Scan for the cell matching the given text and deliver its (x, y) coordinate at center. 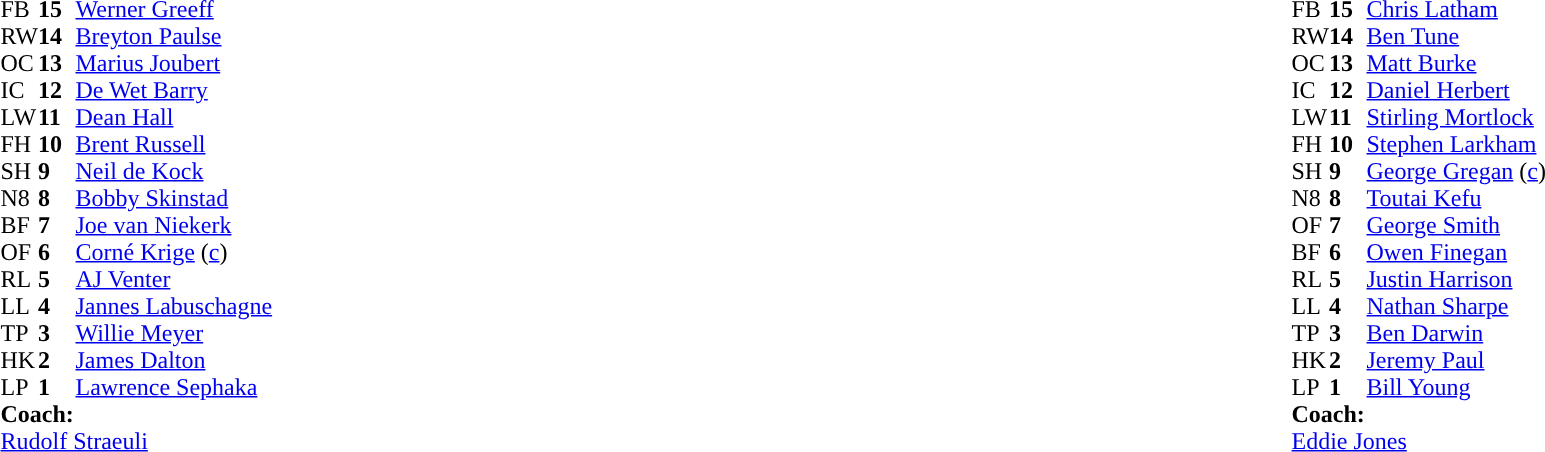
Bobby Skinstad (174, 198)
Dean Hall (174, 118)
Coach: (136, 414)
Brent Russell (174, 144)
Willie Meyer (174, 334)
Corné Krige (c) (174, 252)
Marius Joubert (174, 64)
Joe van Niekerk (174, 226)
Breyton Paulse (174, 36)
Neil de Kock (174, 172)
Lawrence Sephaka (174, 388)
De Wet Barry (174, 90)
AJ Venter (174, 280)
James Dalton (174, 360)
Jannes Labuschagne (174, 306)
